Output the (X, Y) coordinate of the center of the cell containing the given text.  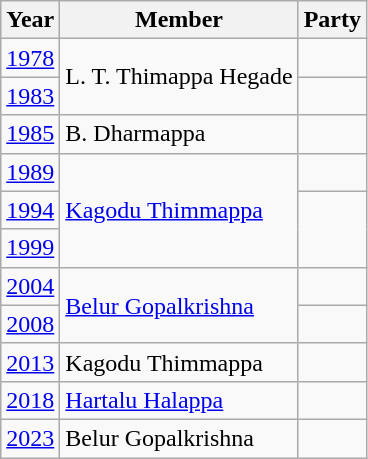
1989 (30, 172)
1985 (30, 134)
Party (332, 20)
Member (179, 20)
2004 (30, 286)
1999 (30, 248)
L. T. Thimappa Hegade (179, 77)
Hartalu Halappa (179, 400)
1983 (30, 96)
2023 (30, 438)
1978 (30, 58)
B. Dharmappa (179, 134)
Year (30, 20)
2008 (30, 324)
1994 (30, 210)
2013 (30, 362)
2018 (30, 400)
